Return the [X, Y] coordinate for the center point of the cell that contains the specified text.  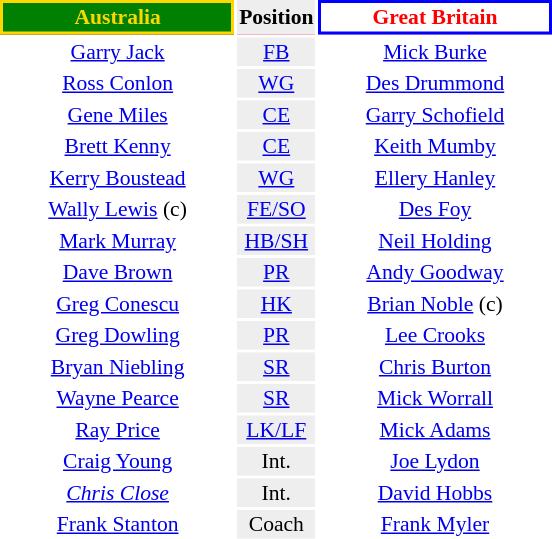
Garry Schofield [435, 114]
Andy Goodway [435, 272]
Kerry Boustead [118, 178]
Des Drummond [435, 83]
Lee Crooks [435, 335]
Mark Murray [118, 240]
Dave Brown [118, 272]
Mick Worrall [435, 398]
LK/LF [276, 430]
Bryan Niebling [118, 366]
Joe Lydon [435, 461]
Ellery Hanley [435, 178]
Garry Jack [118, 52]
FE/SO [276, 209]
Gene Miles [118, 114]
Wally Lewis (c) [118, 209]
HK [276, 304]
Greg Conescu [118, 304]
Chris Burton [435, 366]
Brett Kenny [118, 146]
David Hobbs [435, 492]
Position [276, 17]
Mick Adams [435, 430]
Craig Young [118, 461]
Brian Noble (c) [435, 304]
Ray Price [118, 430]
Coach [276, 524]
Keith Mumby [435, 146]
Mick Burke [435, 52]
Neil Holding [435, 240]
FB [276, 52]
Frank Myler [435, 524]
Great Britain [435, 17]
Australia [118, 17]
Des Foy [435, 209]
Frank Stanton [118, 524]
Chris Close [118, 492]
Ross Conlon [118, 83]
Wayne Pearce [118, 398]
Greg Dowling [118, 335]
HB/SH [276, 240]
